Output the [X, Y] coordinate of the center of the cell containing the given text.  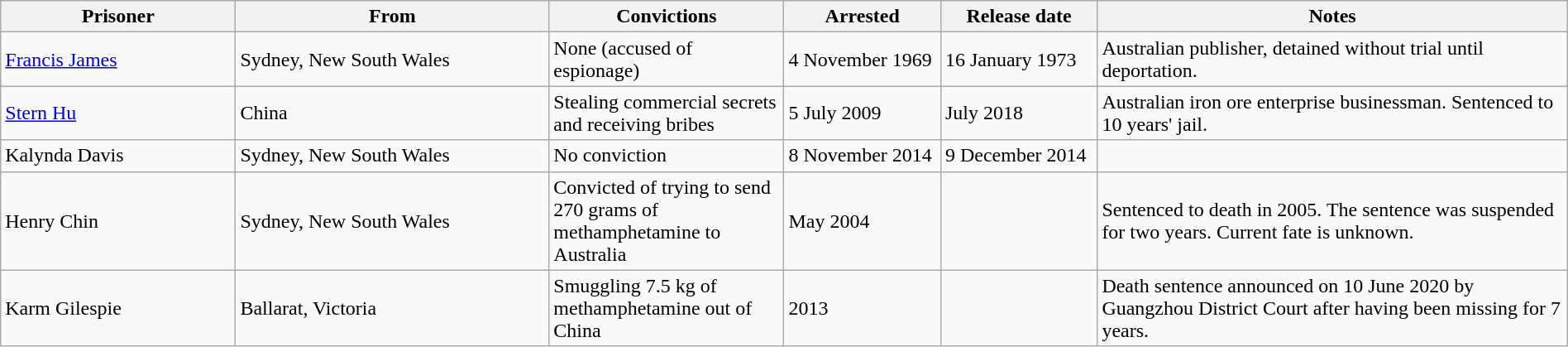
May 2004 [862, 220]
5 July 2009 [862, 113]
Australian publisher, detained without trial until deportation. [1332, 60]
9 December 2014 [1019, 156]
July 2018 [1019, 113]
2013 [862, 308]
Stealing commercial secrets and receiving bribes [667, 113]
Convictions [667, 17]
From [392, 17]
Francis James [118, 60]
Stern Hu [118, 113]
Karm Gilespie [118, 308]
Prisoner [118, 17]
Ballarat, Victoria [392, 308]
Australian iron ore enterprise businessman. Sentenced to 10 years' jail. [1332, 113]
Henry Chin [118, 220]
China [392, 113]
Sentenced to death in 2005. The sentence was suspended for two years. Current fate is unknown. [1332, 220]
Release date [1019, 17]
No conviction [667, 156]
Death sentence announced on 10 June 2020 by Guangzhou District Court after having been missing for 7 years. [1332, 308]
Arrested [862, 17]
Convicted of trying to send 270 grams of methamphetamine to Australia [667, 220]
None (accused of espionage) [667, 60]
Kalynda Davis [118, 156]
16 January 1973 [1019, 60]
Smuggling 7.5 kg of methamphetamine out of China [667, 308]
8 November 2014 [862, 156]
4 November 1969 [862, 60]
Notes [1332, 17]
